Identify which cell holds the provided text, then report its (X, Y) central coordinate. 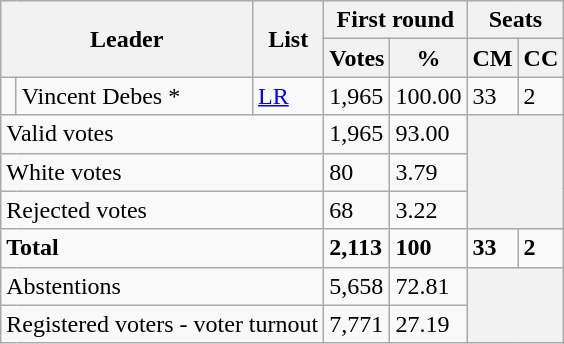
Rejected votes (162, 210)
Valid votes (162, 134)
100 (428, 248)
2,113 (357, 248)
3.79 (428, 172)
Vincent Debes * (134, 96)
27.19 (428, 324)
Votes (357, 58)
68 (357, 210)
93.00 (428, 134)
Leader (127, 39)
Seats (516, 20)
Abstentions (162, 286)
Total (162, 248)
CC (541, 58)
5,658 (357, 286)
72.81 (428, 286)
CM (492, 58)
% (428, 58)
List (288, 39)
Registered voters - voter turnout (162, 324)
100.00 (428, 96)
7,771 (357, 324)
First round (396, 20)
White votes (162, 172)
80 (357, 172)
3.22 (428, 210)
LR (288, 96)
